Extract the (x, y) coordinate from the center of the cell holding the provided text.  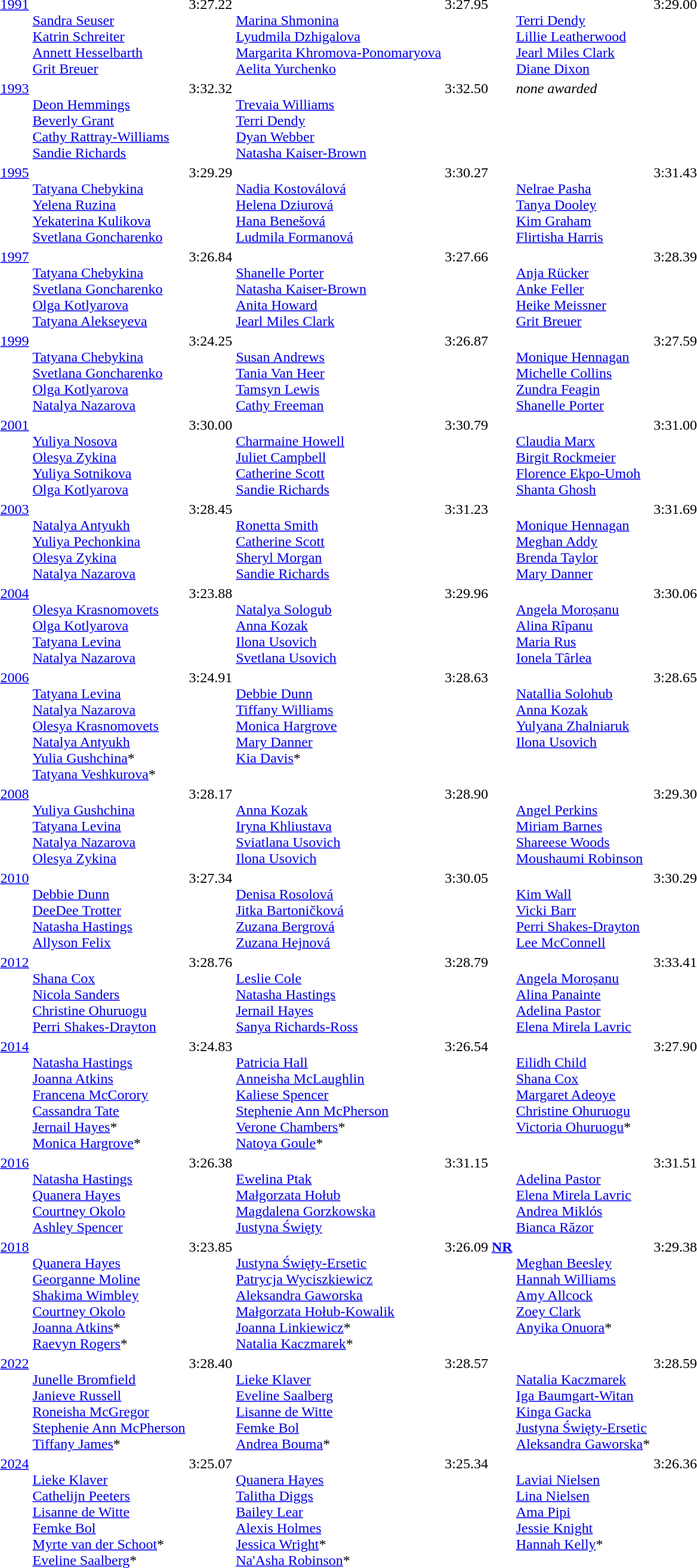
Angela MoroșanuAlina RîpanuMaria RusIonela Târlea (583, 626)
Natasha HastingsQuanera HayesCourtney OkoloAshley Spencer (109, 1195)
3:32.50 (479, 121)
3:26.84 (211, 289)
Junelle BromfieldJanieve RussellRoneisha McGregorStephenie Ann McPhersonTiffany James* (109, 1404)
Adelina PastorElena Mirela LavricAndrea MiklósBianca Răzor (583, 1195)
3:28.90 (479, 826)
Monique HennaganMichelle CollinsZundra FeaginShanelle Porter (583, 373)
Tatyana ChebykinaSvetlana GoncharenkoOlga KotlyarovaTatyana Alekseyeva (109, 289)
3:26.54 (479, 1095)
3:28.17 (211, 826)
3:29.29 (211, 205)
Trevaia WilliamsTerri DendyDyan WebberNatasha Kaiser-Brown (339, 121)
Monique HennaganMeghan AddyBrenda TaylorMary Danner (583, 541)
3:27.66 (479, 289)
Kim WallVicki BarrPerri Shakes-DraytonLee McConnell (583, 910)
Charmaine HowellJuliet CampbellCatherine ScottSandie Richards (339, 457)
Nadia KostoválováHelena DziurováHana BenešováLudmila Formanová (339, 205)
3:30.79 (479, 457)
Meghan BeesleyHannah WilliamsAmy AllcockZoey ClarkAnyika Onuora* (583, 1295)
3:26.38 (211, 1195)
Ronetta SmithCatherine ScottSheryl MorganSandie Richards (339, 541)
Natalia KaczmarekIga Baumgart-WitanKinga GackaJustyna Święty-ErseticAleksandra Gaworska* (583, 1404)
Nelrae PashaTanya DooleyKim GrahamFlirtisha Harris (583, 205)
Natalya SologubAnna KozakIlona UsovichSvetlana Usovich (339, 626)
3:28.76 (211, 994)
3:29.96 (479, 626)
Natalya AntyukhYuliya PechonkinaOlesya ZykinaNatalya Nazarova (109, 541)
Angela Moroșanu Alina PanainteAdelina Pastor Elena Mirela Lavric (583, 994)
3:28.57 (479, 1404)
Patricia Hall Anneisha McLaughlin Kaliese Spencer Stephenie Ann McPhersonVerone Chambers*Natoya Goule* (339, 1095)
Yuliya NosovaOlesya ZykinaYuliya SotnikovaOlga Kotlyarova (109, 457)
3:24.91 (211, 726)
Anna KozakIryna KhliustavaSviatlana UsovichIlona Usovich (339, 826)
Anja RückerAnke FellerHeike MeissnerGrit Breuer (583, 289)
3:27.34 (211, 910)
3:28.45 (211, 541)
3:26.09 NR (479, 1295)
Shanelle PorterNatasha Kaiser-BrownAnita HowardJearl Miles Clark (339, 289)
Quanera HayesGeorganne MolineShakima WimbleyCourtney OkoloJoanna Atkins*Raevyn Rogers* (109, 1295)
3:28.63 (479, 726)
Leslie ColeNatasha HastingsJernail HayesSanya Richards-Ross (339, 994)
Debbie DunnTiffany WilliamsMonica HargroveMary DannerKia Davis* (339, 726)
Ewelina PtakMałgorzata HołubMagdalena GorzkowskaJustyna Święty (339, 1195)
Olesya KrasnomovetsOlga KotlyarovaTatyana LevinaNatalya Nazarova (109, 626)
Lieke KlaverEveline SaalbergLisanne de WitteFemke BolAndrea Bouma* (339, 1404)
3:28.40 (211, 1404)
Deon HemmingsBeverly GrantCathy Rattray-WilliamsSandie Richards (109, 121)
3:24.83 (211, 1095)
Justyna Święty-ErseticPatrycja WyciszkiewiczAleksandra GaworskaMałgorzata Hołub-KowalikJoanna Linkiewicz*Natalia Kaczmarek* (339, 1295)
3:23.88 (211, 626)
3:31.15 (479, 1195)
Tatyana LevinaNatalya NazarovaOlesya KrasnomovetsNatalya AntyukhYulia Gushchina*Tatyana Veshkurova* (109, 726)
Angel PerkinsMiriam BarnesShareese WoodsMoushaumi Robinson (583, 826)
Eilidh Child Shana Cox Margaret Adeoye Christine OhuruoguVictoria Ohuruogu* (583, 1095)
3:30.05 (479, 910)
3:31.23 (479, 541)
3:32.32 (211, 121)
Denisa RosolováJitka BartoničkováZuzana BergrováZuzana Hejnová (339, 910)
3:24.25 (211, 373)
3:28.79 (479, 994)
Claudia MarxBirgit RockmeierFlorence Ekpo-UmohShanta Ghosh (583, 457)
3:26.87 (479, 373)
Susan AndrewsTania Van HeerTamsyn LewisCathy Freeman (339, 373)
Tatyana ChebykinaSvetlana GoncharenkoOlga KotlyarovaNatalya Nazarova (109, 373)
3:23.85 (211, 1295)
Yuliya GushchinaTatyana LevinaNatalya NazarovaOlesya Zykina (109, 826)
3:30.00 (211, 457)
Debbie DunnDeeDee TrotterNatasha HastingsAllyson Felix (109, 910)
Natallia SolohubAnna KozakYulyana ZhalniarukIlona Usovich (583, 726)
Shana CoxNicola SandersChristine OhuruoguPerri Shakes-Drayton (109, 994)
3:30.27 (479, 205)
Natasha HastingsJoanna AtkinsFrancena McCororyCassandra TateJernail Hayes*Monica Hargrove* (109, 1095)
Tatyana ChebykinaYelena RuzinaYekaterina KulikovaSvetlana Goncharenko (109, 205)
